Provide the [X, Y] coordinate of the cell's center where the given text is located.  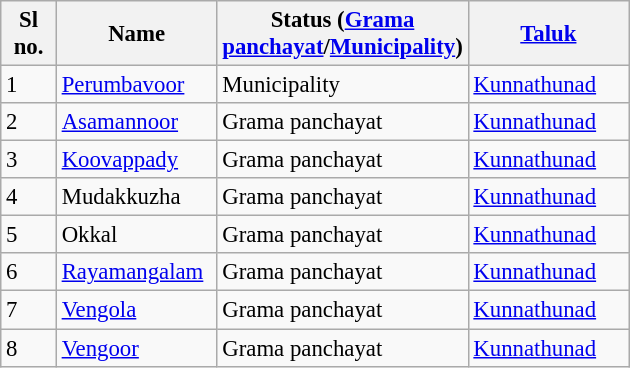
7 [29, 310]
2 [29, 122]
Koovappady [136, 160]
Okkal [136, 235]
Vengola [136, 310]
5 [29, 235]
3 [29, 160]
8 [29, 348]
6 [29, 273]
Perumbavoor [136, 85]
Status (Grama panchayat/Municipality) [342, 34]
Name [136, 34]
Municipality [342, 85]
Mudakkuzha [136, 197]
Asamannoor [136, 122]
Vengoor [136, 348]
Sl no. [29, 34]
4 [29, 197]
1 [29, 85]
Rayamangalam [136, 273]
Taluk [548, 34]
